Capture the cell that displays the provided text and extract its (x, y) central coordinate. 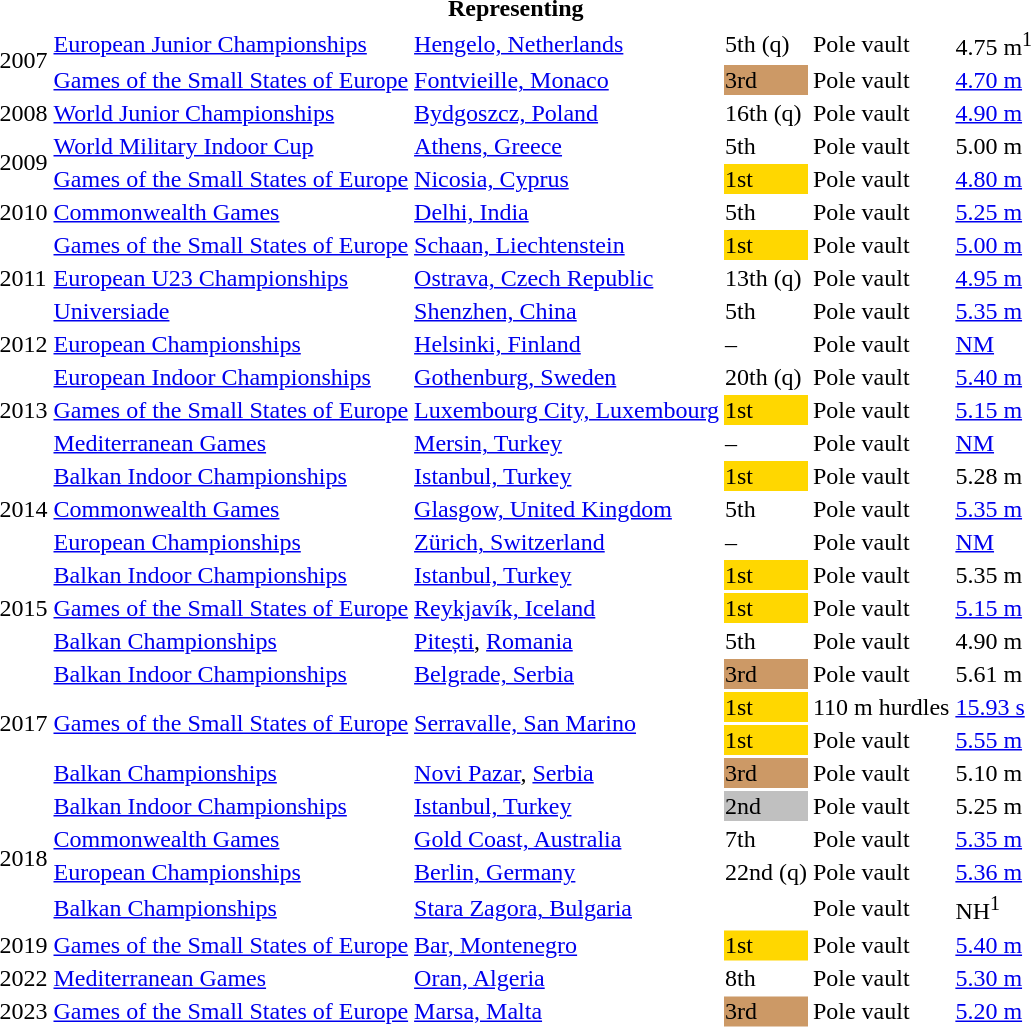
Marsa, Malta (567, 1011)
European Junior Championships (231, 44)
European Indoor Championships (231, 377)
Gothenburg, Sweden (567, 377)
Berlin, Germany (567, 872)
Bar, Montenegro (567, 945)
Delhi, India (567, 212)
Hengelo, Netherlands (567, 44)
World Military Indoor Cup (231, 146)
20th (q) (766, 377)
Ostrava, Czech Republic (567, 278)
Athens, Greece (567, 146)
Universiade (231, 311)
Stara Zagora, Bulgaria (567, 908)
Fontvieille, Monaco (567, 80)
Reykjavík, Iceland (567, 608)
Nicosia, Cyprus (567, 179)
Belgrade, Serbia (567, 674)
13th (q) (766, 278)
7th (766, 839)
Serravalle, San Marino (567, 724)
2nd (766, 806)
Novi Pazar, Serbia (567, 773)
110 m hurdles (880, 707)
Pitești, Romania (567, 641)
22nd (q) (766, 872)
16th (q) (766, 113)
World Junior Championships (231, 113)
8th (766, 978)
Bydgoszcz, Poland (567, 113)
Luxembourg City, Luxembourg (567, 410)
5th (q) (766, 44)
Mersin, Turkey (567, 443)
Shenzhen, China (567, 311)
Zürich, Switzerland (567, 542)
Oran, Algeria (567, 978)
Glasgow, United Kingdom (567, 509)
Schaan, Liechtenstein (567, 245)
European U23 Championships (231, 278)
Helsinki, Finland (567, 344)
Gold Coast, Australia (567, 839)
